Extract the (X, Y) coordinate from the center of the cell holding the provided text.  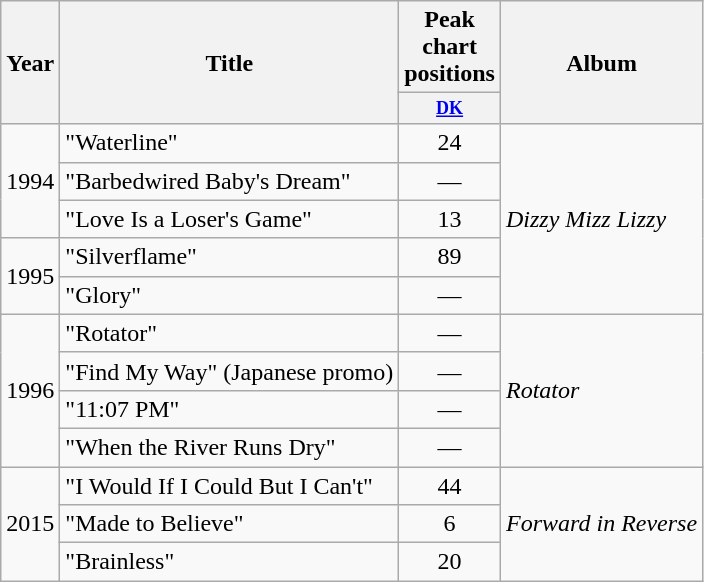
2015 (30, 524)
13 (450, 219)
"Made to Believe" (230, 524)
"Barbedwired Baby's Dream" (230, 181)
24 (450, 143)
1994 (30, 181)
DK (450, 108)
20 (450, 562)
"Silverflame" (230, 257)
Peak chart positions (450, 47)
Album (601, 62)
89 (450, 257)
6 (450, 524)
"Waterline" (230, 143)
Dizzy Mizz Lizzy (601, 219)
"11:07 PM" (230, 409)
"Glory" (230, 295)
Year (30, 62)
"Rotator" (230, 333)
"Love Is a Loser's Game" (230, 219)
Rotator (601, 390)
"Brainless" (230, 562)
"Find My Way" (Japanese promo) (230, 371)
Forward in Reverse (601, 524)
1996 (30, 390)
"I Would If I Could But I Can't" (230, 486)
"When the River Runs Dry" (230, 447)
Title (230, 62)
44 (450, 486)
1995 (30, 276)
